Provide the (X, Y) coordinate of the cell's center where the given text is located.  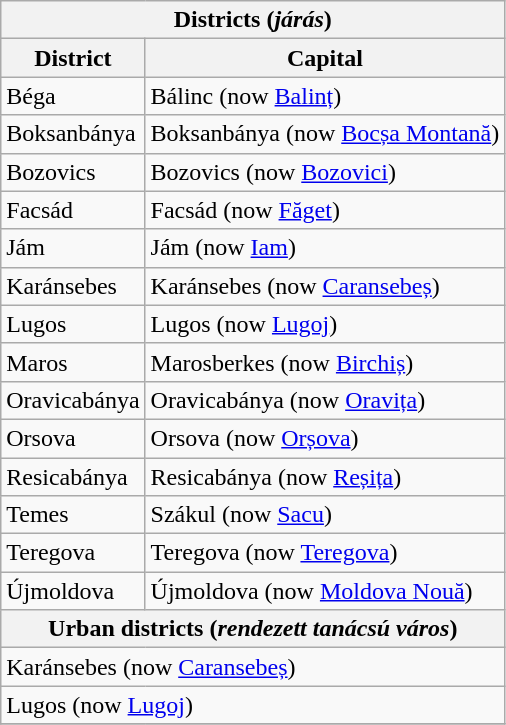
Resicabánya (73, 477)
Bozovics (73, 172)
Újmoldova (73, 591)
Karánsebes (73, 286)
Teregova (now Teregova) (325, 553)
Resicabánya (now Reșița) (325, 477)
Marosberkes (now Birchiș) (325, 362)
Jám (now Iam) (325, 248)
Orsova (now Orșova) (325, 438)
Facsád (now Făget) (325, 210)
Béga (73, 96)
Urban districts (rendezett tanácsú város) (253, 629)
Boksanbánya (73, 134)
District (73, 58)
Facsád (73, 210)
Lugos (73, 324)
Jám (73, 248)
Teregova (73, 553)
Temes (73, 515)
Újmoldova (now Moldova Nouă) (325, 591)
Oravicabánya (now Oravița) (325, 400)
Boksanbánya (now Bocșa Montană) (325, 134)
Orsova (73, 438)
Bálinc (now Balinț) (325, 96)
Oravicabánya (73, 400)
Bozovics (now Bozovici) (325, 172)
Capital (325, 58)
Districts (járás) (253, 20)
Maros (73, 362)
Szákul (now Sacu) (325, 515)
